Detect which cell encompasses the target text, then output its [X, Y] center coordinate. 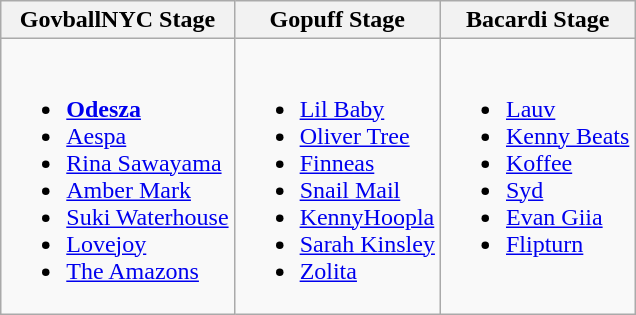
Bacardi Stage [537, 20]
GovballNYC Stage [118, 20]
OdeszaAespaRina SawayamaAmber MarkSuki WaterhouseLovejoyThe Amazons [118, 176]
LauvKenny BeatsKoffeeSydEvan GiiaFlipturn [537, 176]
Gopuff Stage [337, 20]
Lil BabyOliver TreeFinneasSnail MailKennyHooplaSarah KinsleyZolita [337, 176]
